Capture the cell that displays the provided text and extract its (X, Y) central coordinate. 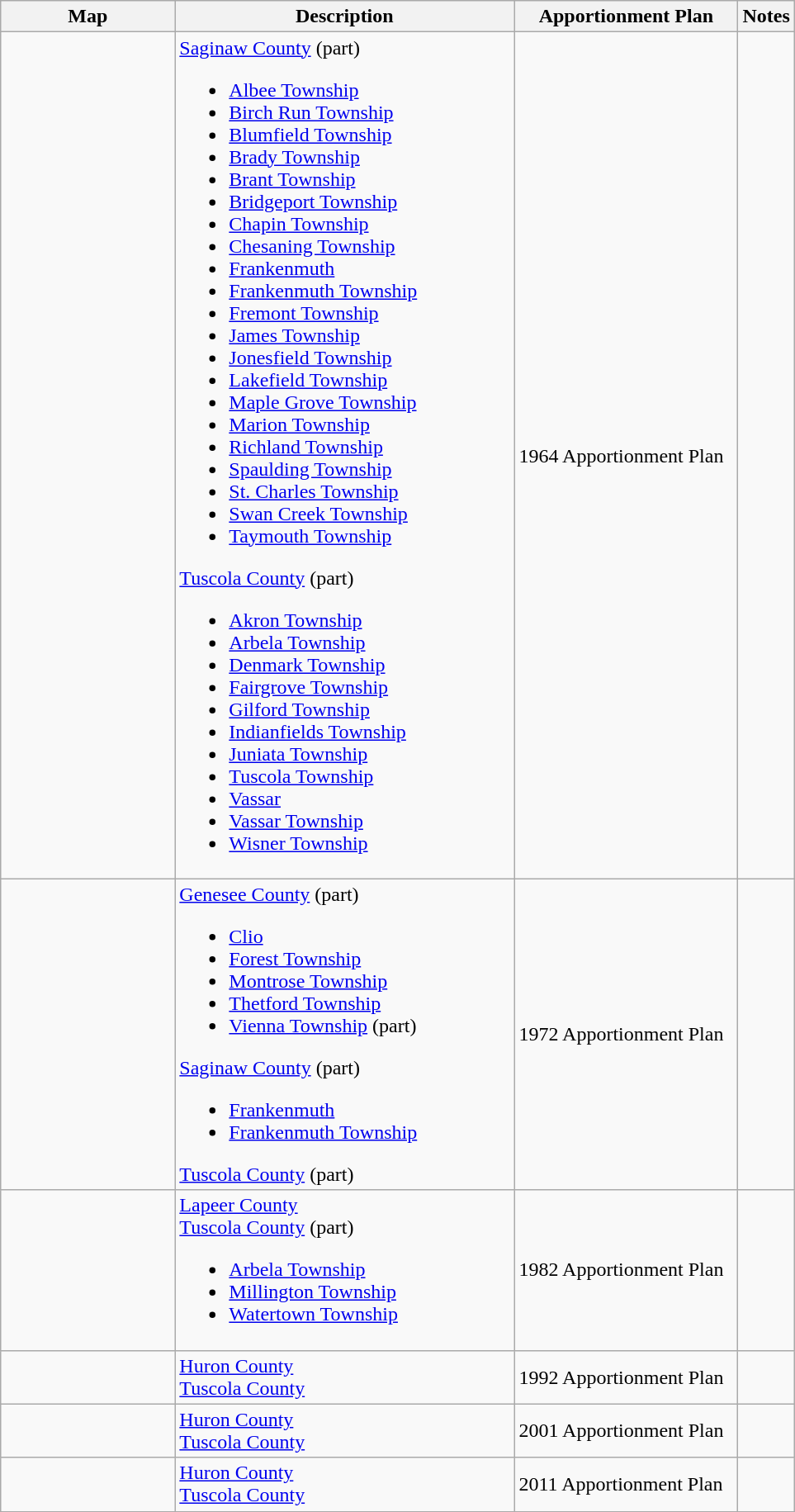
2001 Apportionment Plan (626, 1430)
2011 Apportionment Plan (626, 1485)
1972 Apportionment Plan (626, 1034)
Apportionment Plan (626, 17)
Map (88, 17)
Description (345, 17)
1982 Apportionment Plan (626, 1270)
Notes (766, 17)
1992 Apportionment Plan (626, 1377)
1964 Apportionment Plan (626, 456)
Lapeer CountyTuscola County (part)Arbela TownshipMillington TownshipWatertown Township (345, 1270)
